Find where the given text appears and provide that cell's center as (x, y) coordinate. 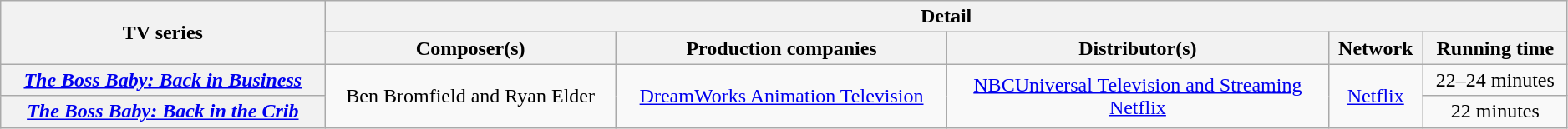
DreamWorks Animation Television (781, 96)
Network (1375, 48)
Distributor(s) (1138, 48)
Running time (1495, 48)
Detail (946, 17)
Production companies (781, 48)
22–24 minutes (1495, 80)
The Boss Baby: Back in Business (163, 80)
22 minutes (1495, 112)
NBCUniversal Television and StreamingNetflix (1138, 96)
The Boss Baby: Back in the Crib (163, 112)
Composer(s) (471, 48)
Netflix (1375, 96)
TV series (163, 32)
Ben Bromfield and Ryan Elder (471, 96)
